Detect which cell encompasses the target text, then output its (x, y) center coordinate. 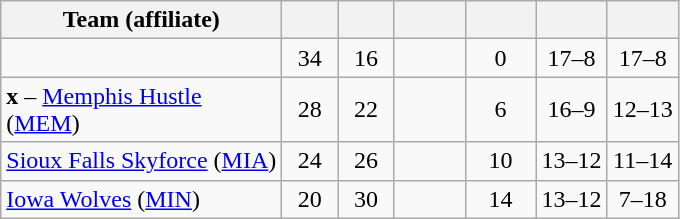
0 (500, 58)
Sioux Falls Skyforce (MIA) (142, 161)
24 (310, 161)
11–14 (642, 161)
14 (500, 199)
26 (366, 161)
12–13 (642, 110)
Team (affiliate) (142, 20)
7–18 (642, 199)
34 (310, 58)
16 (366, 58)
22 (366, 110)
Iowa Wolves (MIN) (142, 199)
30 (366, 199)
16–9 (572, 110)
20 (310, 199)
x – Memphis Hustle (MEM) (142, 110)
10 (500, 161)
6 (500, 110)
28 (310, 110)
